Determine the [x, y] coordinate at the center of the cell enclosing the given text.  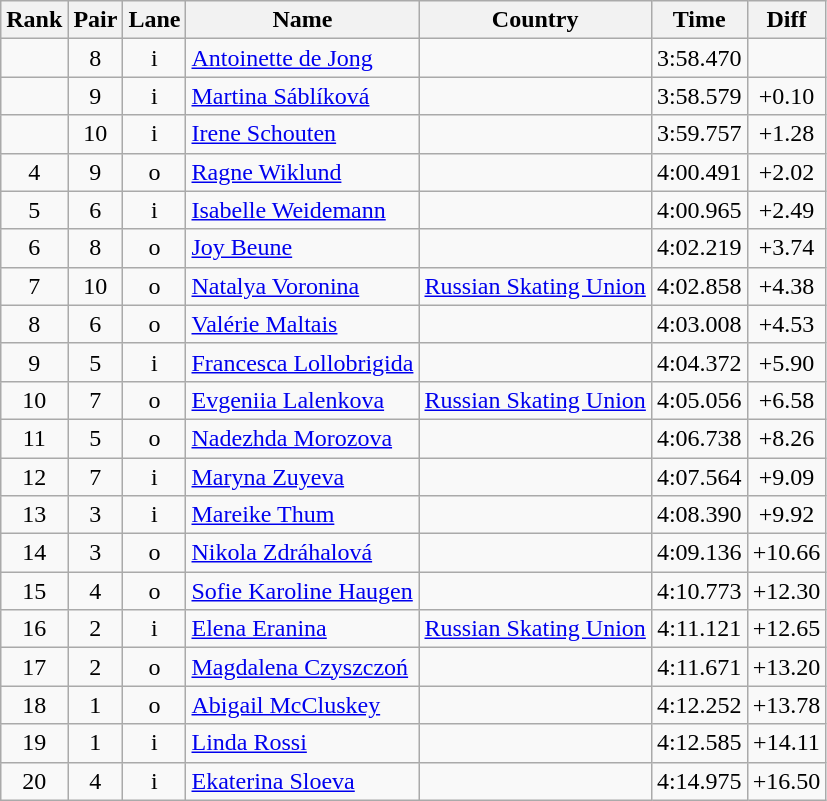
Valérie Maltais [302, 324]
4:06.738 [699, 438]
+5.90 [786, 362]
Martina Sáblíková [302, 96]
Linda Rossi [302, 743]
13 [34, 515]
+12.30 [786, 591]
+10.66 [786, 553]
4:11.671 [699, 667]
Isabelle Weidemann [302, 210]
Magdalena Czyszczoń [302, 667]
+0.10 [786, 96]
Pair [96, 20]
4:10.773 [699, 591]
Name [302, 20]
+9.09 [786, 477]
15 [34, 591]
Maryna Zuyeva [302, 477]
Ragne Wiklund [302, 172]
+2.02 [786, 172]
3:59.757 [699, 134]
4:05.056 [699, 400]
Nikola Zdráhalová [302, 553]
+6.58 [786, 400]
3:58.470 [699, 58]
16 [34, 629]
+14.11 [786, 743]
Nadezhda Morozova [302, 438]
Diff [786, 20]
4:08.390 [699, 515]
Joy Beune [302, 248]
+13.78 [786, 705]
+2.49 [786, 210]
Mareike Thum [302, 515]
4:12.252 [699, 705]
Ekaterina Sloeva [302, 781]
+1.28 [786, 134]
+3.74 [786, 248]
Sofie Karoline Haugen [302, 591]
4:12.585 [699, 743]
4:14.975 [699, 781]
Elena Eranina [302, 629]
Antoinette de Jong [302, 58]
+4.53 [786, 324]
12 [34, 477]
14 [34, 553]
Irene Schouten [302, 134]
4:02.219 [699, 248]
+16.50 [786, 781]
3:58.579 [699, 96]
Evgeniia Lalenkova [302, 400]
4:09.136 [699, 553]
Rank [34, 20]
4:04.372 [699, 362]
Time [699, 20]
+12.65 [786, 629]
Natalya Voronina [302, 286]
17 [34, 667]
4:00.965 [699, 210]
19 [34, 743]
4:00.491 [699, 172]
+13.20 [786, 667]
Francesca Lollobrigida [302, 362]
11 [34, 438]
18 [34, 705]
+8.26 [786, 438]
+9.92 [786, 515]
20 [34, 781]
4:02.858 [699, 286]
Country [535, 20]
Lane [154, 20]
4:03.008 [699, 324]
4:11.121 [699, 629]
+4.38 [786, 286]
4:07.564 [699, 477]
Abigail McCluskey [302, 705]
